For the text-containing cell, return its midpoint in [x, y] coordinate format. 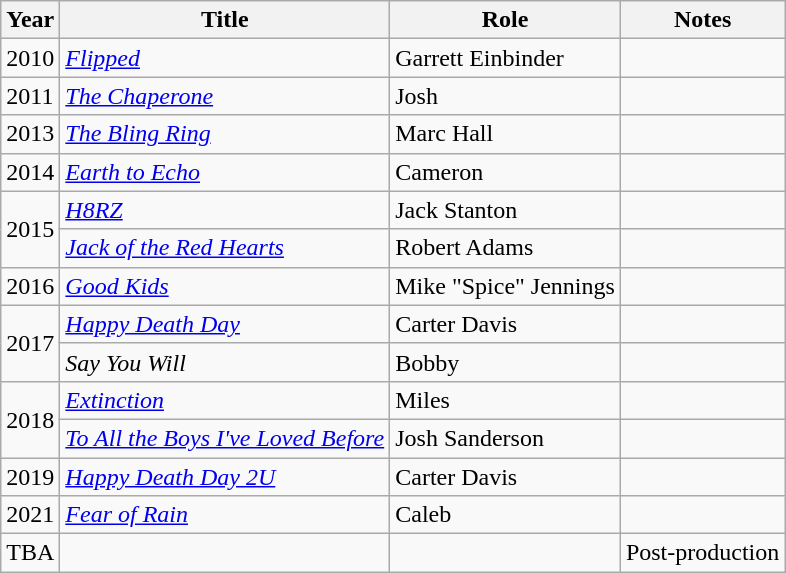
Robert Adams [506, 248]
Marc Hall [506, 134]
Earth to Echo [225, 172]
Good Kids [225, 286]
Mike "Spice" Jennings [506, 286]
Flipped [225, 58]
Garrett Einbinder [506, 58]
Jack Stanton [506, 210]
Extinction [225, 400]
2011 [30, 96]
Post-production [702, 553]
Josh [506, 96]
Bobby [506, 362]
2010 [30, 58]
The Bling Ring [225, 134]
2016 [30, 286]
Happy Death Day [225, 324]
Title [225, 20]
To All the Boys I've Loved Before [225, 438]
Fear of Rain [225, 515]
Notes [702, 20]
Caleb [506, 515]
H8RZ [225, 210]
2017 [30, 343]
2015 [30, 229]
Miles [506, 400]
Josh Sanderson [506, 438]
Cameron [506, 172]
2019 [30, 477]
Jack of the Red Hearts [225, 248]
2021 [30, 515]
2014 [30, 172]
2018 [30, 419]
Say You Will [225, 362]
Year [30, 20]
TBA [30, 553]
2013 [30, 134]
Role [506, 20]
Happy Death Day 2U [225, 477]
The Chaperone [225, 96]
